Extract the (X, Y) coordinate from the center of the cell holding the provided text.  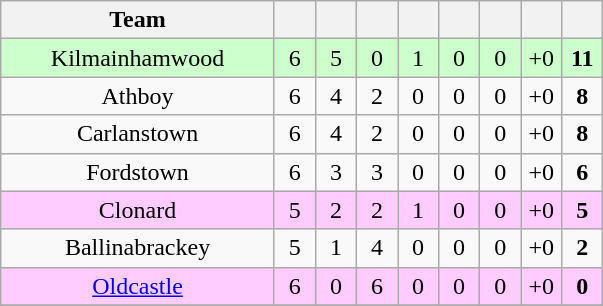
Team (138, 20)
Carlanstown (138, 134)
Oldcastle (138, 286)
Athboy (138, 96)
11 (582, 58)
Kilmainhamwood (138, 58)
Ballinabrackey (138, 248)
Clonard (138, 210)
Fordstown (138, 172)
